Provide the [X, Y] coordinate of the cell's center where the given text is located.  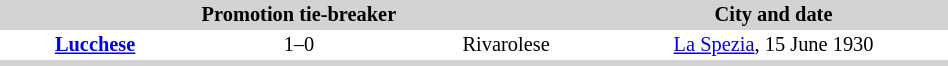
1–0 [298, 45]
City and date [774, 15]
Rivarolese [534, 45]
La Spezia, 15 June 1930 [774, 45]
Lucchese [69, 45]
Promotion tie-breaker [298, 15]
